Pinpoint the cell where the given text exists, returning its (X, Y) midpoint coordinate. 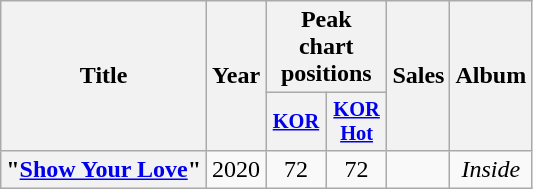
Title (104, 76)
Year (236, 76)
KORHot (356, 122)
KOR (296, 122)
Peak chart positions (326, 47)
Inside (491, 169)
Sales (418, 76)
2020 (236, 169)
"Show Your Love" (104, 169)
Album (491, 76)
